For the text-containing cell, return its midpoint in [X, Y] coordinate format. 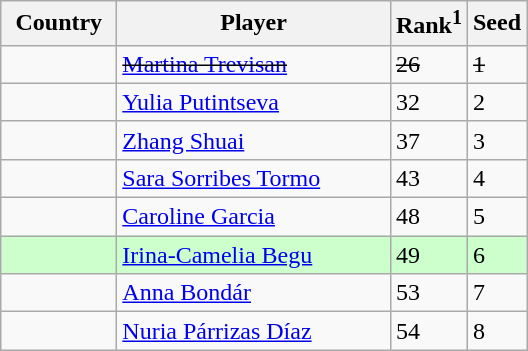
54 [428, 331]
1 [496, 64]
Rank1 [428, 24]
Anna Bondár [254, 293]
32 [428, 102]
4 [496, 178]
26 [428, 64]
37 [428, 140]
49 [428, 255]
Sara Sorribes Tormo [254, 178]
2 [496, 102]
48 [428, 217]
6 [496, 255]
53 [428, 293]
Irina-Camelia Begu [254, 255]
Nuria Párrizas Díaz [254, 331]
Yulia Putintseva [254, 102]
Caroline Garcia [254, 217]
5 [496, 217]
Martina Trevisan [254, 64]
Zhang Shuai [254, 140]
3 [496, 140]
Country [59, 24]
43 [428, 178]
Seed [496, 24]
8 [496, 331]
Player [254, 24]
7 [496, 293]
